Return the [X, Y] coordinate for the center point of the cell that contains the specified text.  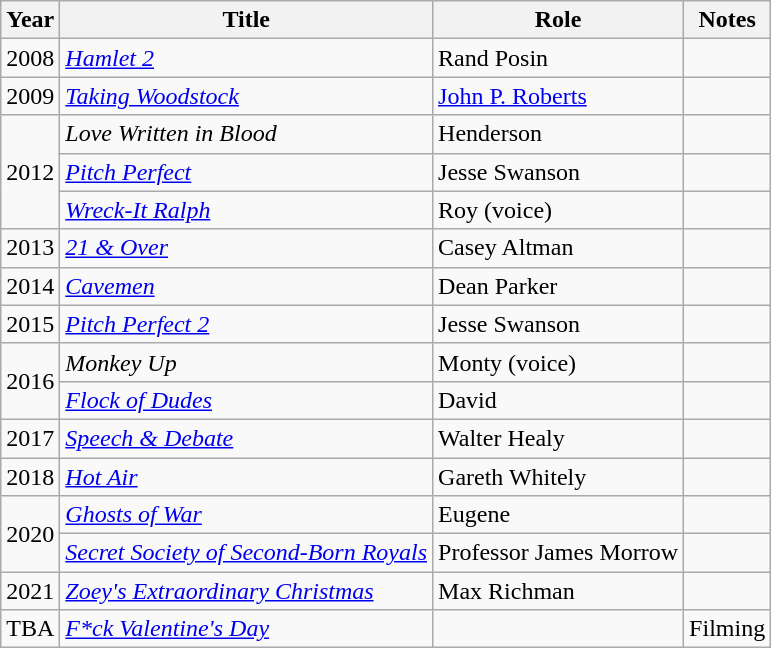
2016 [30, 381]
Walter Healy [558, 438]
Rand Posin [558, 58]
2015 [30, 324]
2008 [30, 58]
Title [246, 20]
Pitch Perfect [246, 172]
2021 [30, 591]
Professor James Morrow [558, 553]
2013 [30, 248]
David [558, 400]
2014 [30, 286]
Hot Air [246, 477]
2018 [30, 477]
Eugene [558, 515]
Ghosts of War [246, 515]
John P. Roberts [558, 96]
Taking Woodstock [246, 96]
Gareth Whitely [558, 477]
Hamlet 2 [246, 58]
Monkey Up [246, 362]
Henderson [558, 134]
Role [558, 20]
Notes [728, 20]
21 & Over [246, 248]
Roy (voice) [558, 210]
2012 [30, 172]
Zoey's Extraordinary Christmas [246, 591]
Year [30, 20]
Filming [728, 629]
Casey Altman [558, 248]
F*ck Valentine's Day [246, 629]
2017 [30, 438]
Dean Parker [558, 286]
TBA [30, 629]
Pitch Perfect 2 [246, 324]
Cavemen [246, 286]
Secret Society of Second-Born Royals [246, 553]
2009 [30, 96]
Love Written in Blood [246, 134]
Max Richman [558, 591]
Flock of Dudes [246, 400]
Wreck-It Ralph [246, 210]
Monty (voice) [558, 362]
Speech & Debate [246, 438]
2020 [30, 534]
